For the text-containing cell, return its midpoint in [X, Y] coordinate format. 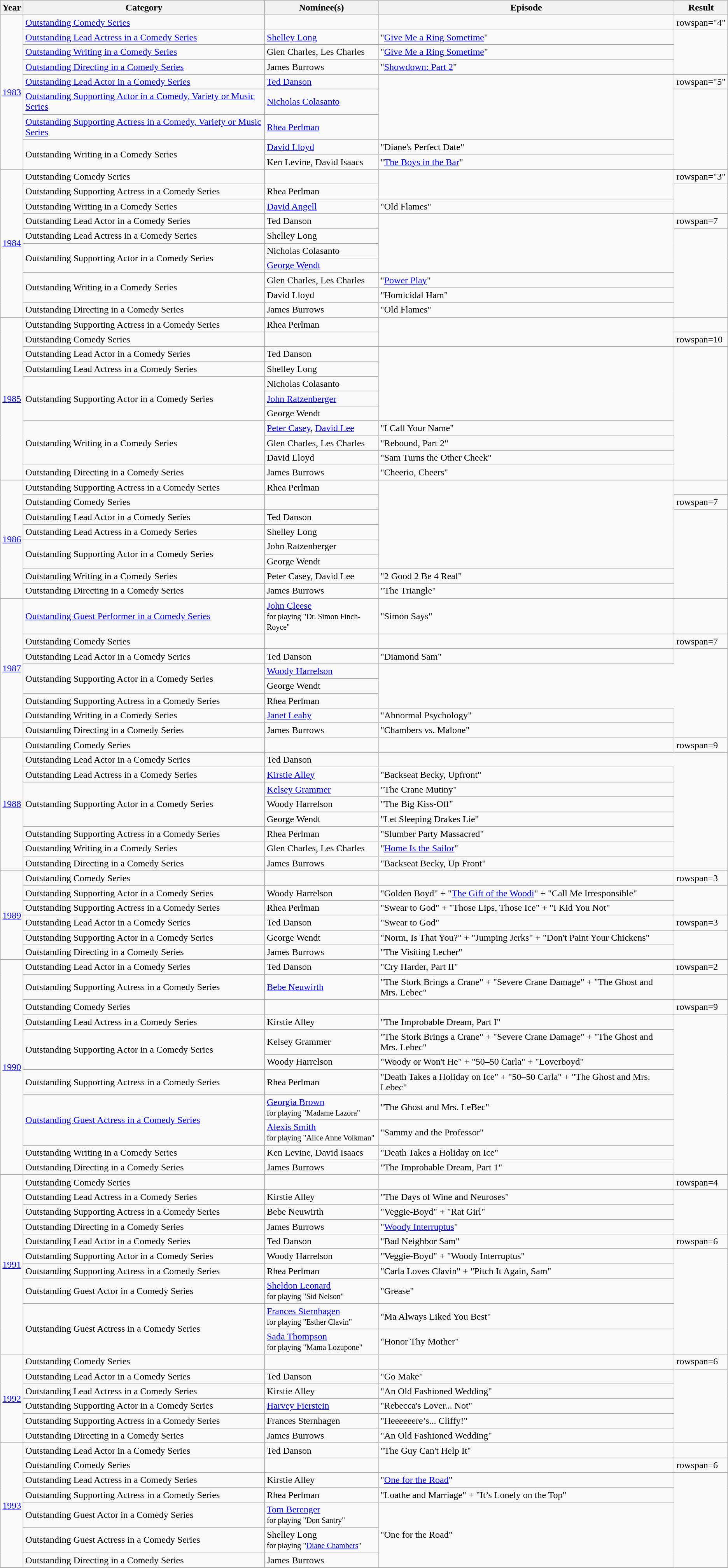
"Sammy and the Professor" [526, 1133]
Outstanding Guest Performer in a Comedy Series [144, 616]
Nominee(s) [321, 8]
"Power Play" [526, 280]
Episode [526, 8]
Year [12, 8]
Tom Berengerfor playing "Don Santry" [321, 1515]
"The Boys in the Bar" [526, 162]
"The Improbable Dream, Part I" [526, 1022]
1983 [12, 93]
Harvey Fierstein [321, 1406]
"Honor Thy Mother" [526, 1342]
Outstanding Supporting Actor in a Comedy, Variety or Music Series [144, 102]
"Swear to God" + "Those Lips, Those Ice" + "I Kid You Not" [526, 908]
"Bad Neighbor Sam" [526, 1241]
Result [701, 8]
"I Call Your Name" [526, 428]
"Golden Boyd" + "The Gift of the Woodi" + "Call Me Irresponsible" [526, 893]
"Showdown: Part 2" [526, 67]
"The Triangle" [526, 591]
"Swear to God" [526, 922]
David Angell [321, 206]
rowspan="3" [701, 176]
John Cleesefor playing "Dr. Simon Finch-Royce" [321, 616]
1990 [12, 1067]
1985 [12, 399]
"Home Is the Sailor" [526, 849]
"Cheerio, Cheers" [526, 473]
"Ma Always Liked You Best" [526, 1316]
"The Ghost and Mrs. LeBec" [526, 1107]
1988 [12, 805]
"The Guy Can't Help It" [526, 1450]
"Diamond Sam" [526, 656]
Janet Leahy [321, 716]
Frances Sternhagen [321, 1421]
"Simon Says" [526, 616]
1984 [12, 243]
Outstanding Supporting Actress in a Comedy, Variety or Music Series [144, 127]
"Backseat Becky, Upfront" [526, 775]
"Cry Harder, Part II" [526, 967]
1993 [12, 1505]
"Death Takes a Holiday on Ice" + "50–50 Carla" + "The Ghost and Mrs. Lebec" [526, 1082]
"Chambers vs. Malone" [526, 730]
"Grease" [526, 1291]
"Homicidal Ham" [526, 295]
"Diane's Perfect Date" [526, 147]
"Woody or Won't He" + "50–50 Carla" + "Loverboyd" [526, 1062]
Georgia Brownfor playing "Madame Lazora" [321, 1107]
"Rebound, Part 2" [526, 443]
rowspan=4 [701, 1182]
"The Big Kiss-Off" [526, 804]
"Death Takes a Holiday on Ice" [526, 1152]
1989 [12, 915]
"The Days of Wine and Neuroses" [526, 1197]
Frances Sternhagenfor playing "Esther Clavin" [321, 1316]
Category [144, 8]
"Sam Turns the Other Cheek" [526, 458]
"Veggie-Boyd" + "Woody Interruptus" [526, 1256]
Sheldon Leonardfor playing "Sid Nelson" [321, 1291]
Shelley Longfor playing "Diane Chambers" [321, 1540]
"Rebecca's Lover... Not" [526, 1406]
"Woody Interruptus" [526, 1226]
"Abnormal Psychology" [526, 716]
"Let Sleeping Drakes Lie" [526, 819]
"Loathe and Marriage" + "It’s Lonely on the Top" [526, 1495]
rowspan=10 [701, 339]
1986 [12, 539]
"Heeeeeere’s... Cliffy!" [526, 1421]
"Slumber Party Massacred" [526, 834]
"Carla Loves Clavin" + "Pitch It Again, Sam" [526, 1271]
"Backseat Becky, Up Front" [526, 863]
rowspan=2 [701, 967]
"Go Make" [526, 1376]
Alexis Smithfor playing "Alice Anne Volkman" [321, 1133]
rowspan="5" [701, 82]
"The Improbable Dream, Part 1" [526, 1167]
"Veggie-Boyd" + "Rat Girl" [526, 1212]
"The Crane Mutiny" [526, 789]
rowspan="4" [701, 23]
"2 Good 2 Be 4 Real" [526, 576]
1992 [12, 1399]
Sada Thompsonfor playing "Mama Lozupone" [321, 1342]
"The Visiting Lecher" [526, 952]
1987 [12, 668]
1991 [12, 1264]
"Norm, Is That You?" + "Jumping Jerks" + "Don't Paint Your Chickens" [526, 937]
